Identify which cell holds the provided text, then report its (X, Y) central coordinate. 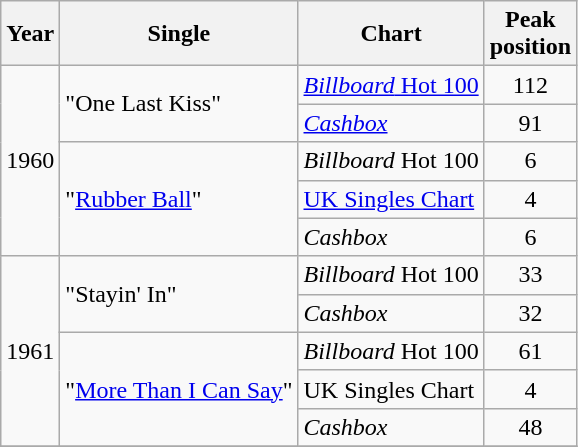
61 (530, 351)
"Rubber Ball" (179, 199)
"More Than I Can Say" (179, 389)
112 (530, 85)
Chart (391, 34)
91 (530, 123)
1961 (30, 351)
48 (530, 427)
33 (530, 275)
"One Last Kiss" (179, 104)
1960 (30, 161)
32 (530, 313)
Single (179, 34)
Peakposition (530, 34)
Year (30, 34)
"Stayin' In" (179, 294)
